Determine the [x, y] coordinate at the center of the cell enclosing the given text.  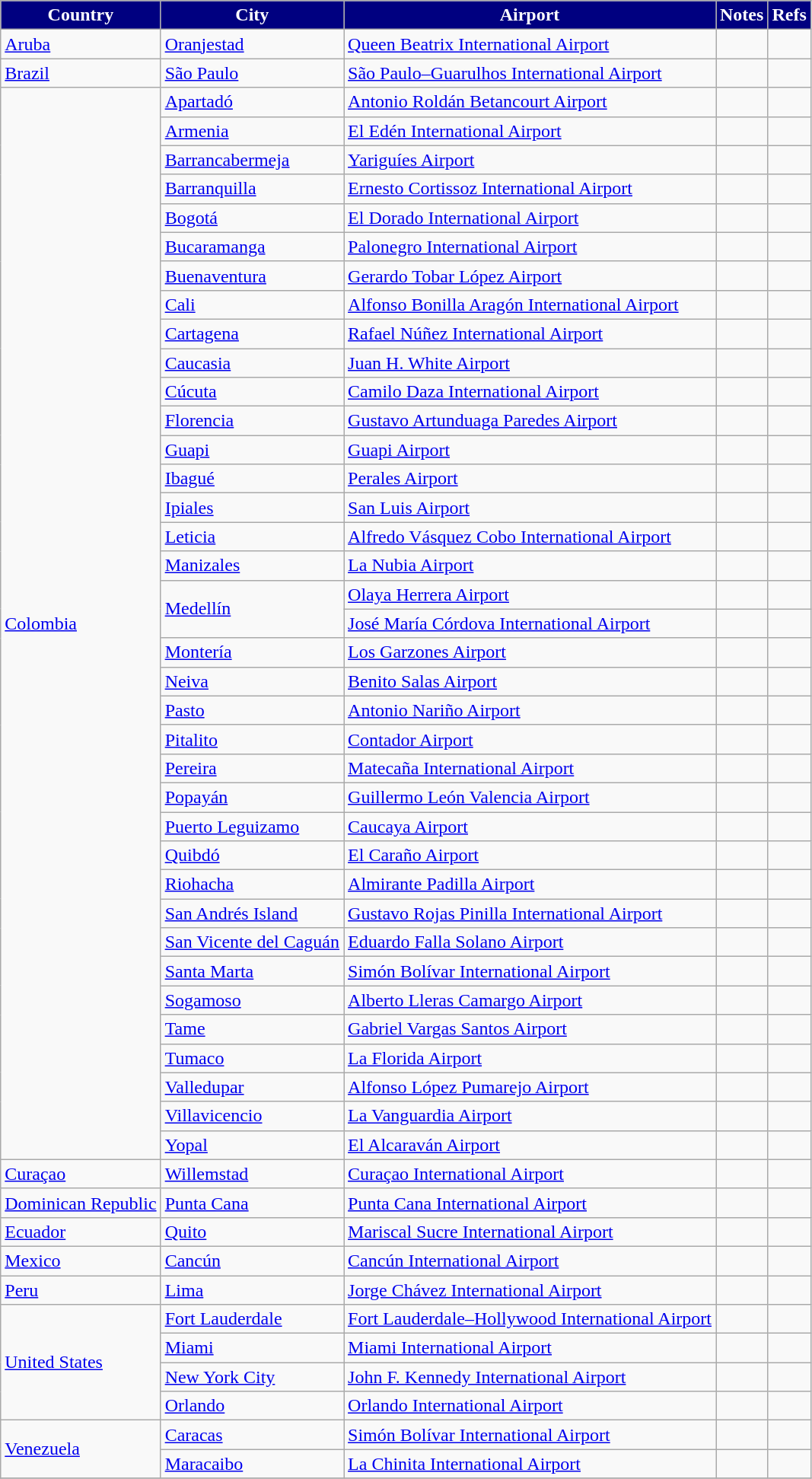
Refs [789, 15]
José María Córdova International Airport [530, 623]
Cúcuta [252, 392]
Valledupar [252, 1087]
Venezuela [81, 1449]
Maracaibo [252, 1464]
Curaçao [81, 1174]
Yopal [252, 1145]
Alberto Lleras Camargo Airport [530, 1000]
Brazil [81, 73]
Notes [741, 15]
Caucaya Airport [530, 826]
Country [81, 15]
Pasto [252, 710]
Ibagué [252, 479]
Montería [252, 652]
Dominican Republic [81, 1203]
Jorge Chávez International Airport [530, 1290]
Armenia [252, 131]
Santa Marta [252, 971]
Camilo Daza International Airport [530, 392]
San Luis Airport [530, 508]
Quito [252, 1232]
São Paulo [252, 73]
Palonegro International Airport [530, 247]
Queen Beatrix International Airport [530, 44]
Gustavo Artunduaga Paredes Airport [530, 421]
Gabriel Vargas Santos Airport [530, 1029]
Medellín [252, 609]
Florencia [252, 421]
City [252, 15]
Neiva [252, 681]
Riohacha [252, 885]
Olaya Herrera Airport [530, 594]
Willemstad [252, 1174]
Mexico [81, 1261]
Alfonso López Pumarejo Airport [530, 1087]
Puerto Leguizamo [252, 826]
Perales Airport [530, 479]
Sogamoso [252, 1000]
Aruba [81, 44]
Villavicencio [252, 1116]
Orlando [252, 1406]
Gerardo Tobar López Airport [530, 276]
Punta Cana [252, 1203]
Fort Lauderdale–Hollywood International Airport [530, 1319]
El Dorado International Airport [530, 218]
New York City [252, 1377]
John F. Kennedy International Airport [530, 1377]
Punta Cana International Airport [530, 1203]
Benito Salas Airport [530, 681]
Antonio Nariño Airport [530, 710]
Caracas [252, 1435]
Tame [252, 1029]
El Caraño Airport [530, 856]
Guapi [252, 450]
Fort Lauderdale [252, 1319]
Tumaco [252, 1058]
Guapi Airport [530, 450]
Cartagena [252, 333]
Eduardo Falla Solano Airport [530, 942]
Miami International Airport [530, 1348]
Yariguíes Airport [530, 160]
Quibdó [252, 856]
Miami [252, 1348]
São Paulo–Guarulhos International Airport [530, 73]
Cancún [252, 1261]
Ipiales [252, 508]
Bogotá [252, 218]
Orlando International Airport [530, 1406]
Pitalito [252, 739]
La Chinita International Airport [530, 1464]
Matecaña International Airport [530, 768]
Airport [530, 15]
Lima [252, 1290]
Colombia [81, 623]
San Andrés Island [252, 913]
Bucaramanga [252, 247]
Buenaventura [252, 276]
La Vanguardia Airport [530, 1116]
Apartadó [252, 102]
Peru [81, 1290]
Leticia [252, 537]
Cancún International Airport [530, 1261]
Contador Airport [530, 739]
Mariscal Sucre International Airport [530, 1232]
La Nubia Airport [530, 566]
Barrancabermeja [252, 160]
Rafael Núñez International Airport [530, 333]
Gustavo Rojas Pinilla International Airport [530, 913]
Ernesto Cortissoz International Airport [530, 189]
El Edén International Airport [530, 131]
Oranjestad [252, 44]
Alfonso Bonilla Aragón International Airport [530, 304]
Almirante Padilla Airport [530, 885]
Curaçao International Airport [530, 1174]
La Florida Airport [530, 1058]
Pereira [252, 768]
Barranquilla [252, 189]
Cali [252, 304]
Manizales [252, 566]
Juan H. White Airport [530, 363]
Antonio Roldán Betancourt Airport [530, 102]
United States [81, 1363]
Popayán [252, 797]
Ecuador [81, 1232]
Guillermo León Valencia Airport [530, 797]
San Vicente del Caguán [252, 942]
Caucasia [252, 363]
Los Garzones Airport [530, 652]
Alfredo Vásquez Cobo International Airport [530, 537]
El Alcaraván Airport [530, 1145]
